Return (x, y) of the center of cell containing provided text 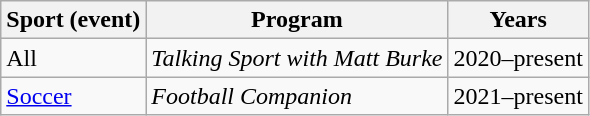
2020–present (518, 58)
Program (297, 20)
Talking Sport with Matt Burke (297, 58)
Sport (event) (74, 20)
Football Companion (297, 96)
Soccer (74, 96)
All (74, 58)
Years (518, 20)
2021–present (518, 96)
